Extract the [x, y] coordinate from the center of the cell holding the provided text.  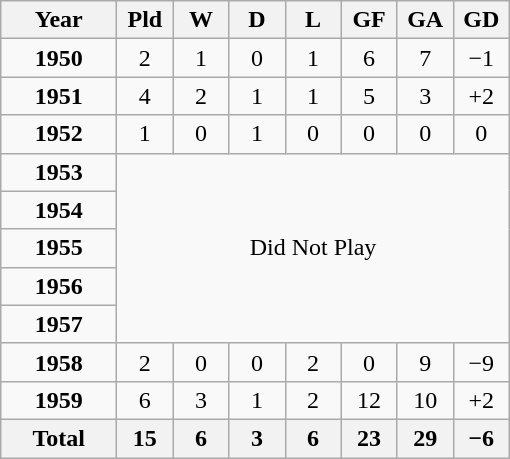
Total [59, 438]
12 [369, 400]
7 [425, 58]
1951 [59, 96]
Pld [145, 20]
4 [145, 96]
1953 [59, 172]
1958 [59, 362]
−6 [481, 438]
GF [369, 20]
10 [425, 400]
Year [59, 20]
1950 [59, 58]
1952 [59, 134]
−9 [481, 362]
D [257, 20]
GA [425, 20]
23 [369, 438]
5 [369, 96]
−1 [481, 58]
1956 [59, 286]
GD [481, 20]
29 [425, 438]
9 [425, 362]
W [201, 20]
L [313, 20]
Did Not Play [313, 248]
1957 [59, 324]
1959 [59, 400]
1955 [59, 248]
15 [145, 438]
1954 [59, 210]
